Pinpoint the cell where the given text exists, returning its [X, Y] midpoint coordinate. 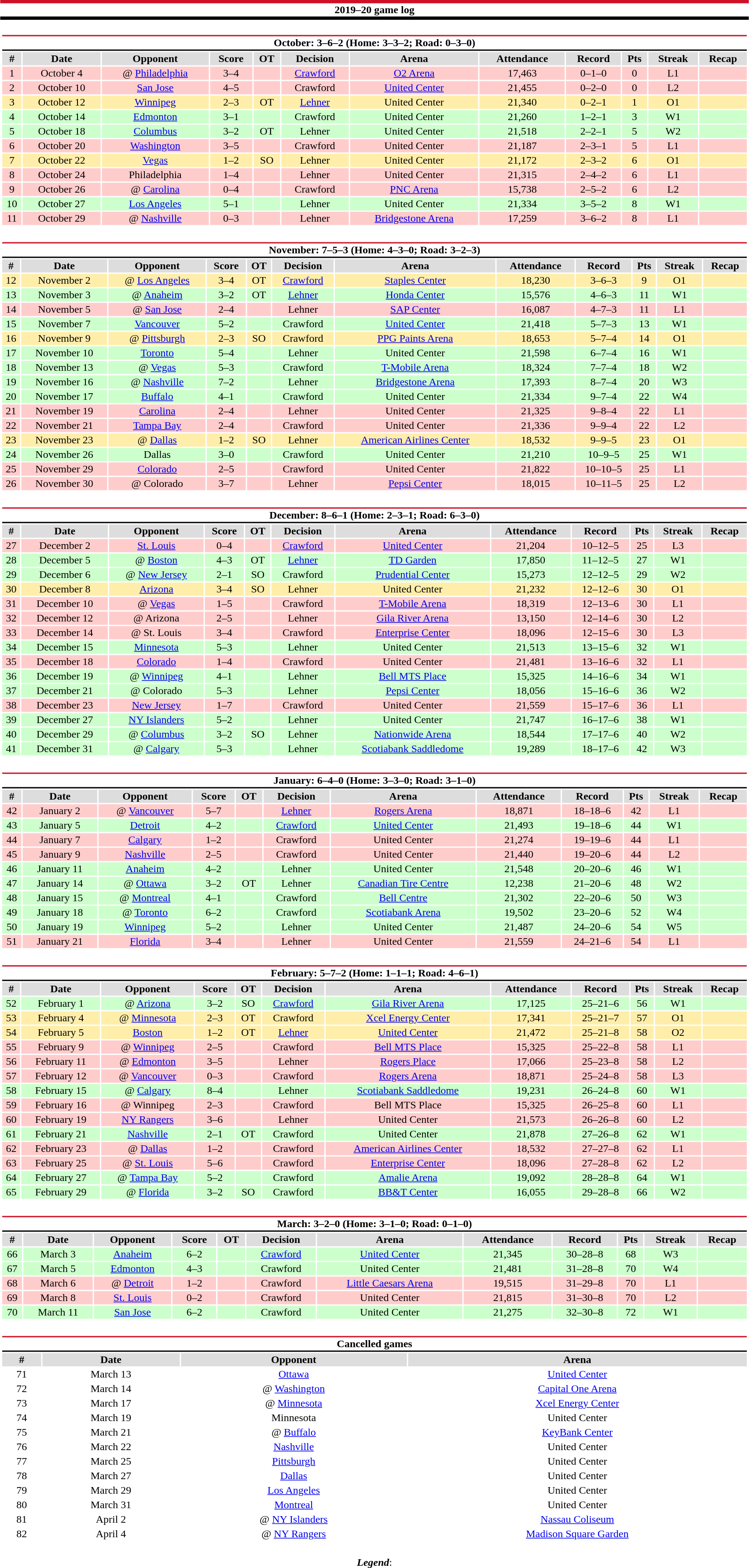
21,232 [531, 589]
April 4 [111, 1534]
22–20–6 [592, 898]
Montreal [294, 1505]
13–15–6 [600, 647]
21,815 [508, 1298]
5–7–4 [604, 338]
20–20–6 [592, 869]
73 [22, 1404]
Nationwide Arena [413, 734]
December 23 [65, 705]
@ NY Rangers [294, 1534]
5–4 [226, 353]
@ Edmonton [148, 1061]
63 [11, 1163]
7–7–4 [604, 367]
25–21–8 [600, 1032]
8–7–4 [604, 382]
February 23 [61, 1148]
Calgary [145, 840]
79 [22, 1491]
31–29–8 [585, 1283]
15 [11, 324]
21,822 [536, 469]
12 [11, 280]
17,341 [531, 1018]
November 21 [64, 425]
@ Anaheim [157, 295]
30–28–8 [585, 1254]
18–18–6 [592, 811]
21,548 [519, 869]
November 30 [64, 483]
October 14 [62, 117]
December 14 [65, 633]
December 12 [65, 618]
Vegas [155, 161]
NY Islanders [157, 720]
3–6–3 [604, 280]
43 [11, 826]
@ Pittsburgh [157, 338]
0–2–0 [593, 88]
15–17–6 [600, 705]
@ New Jersey [157, 575]
@ Detroit [132, 1283]
6–7–4 [604, 353]
21,204 [531, 546]
December 5 [65, 560]
February 5 [61, 1032]
17–17–6 [600, 734]
February 27 [61, 1177]
0–2 [195, 1298]
@ Montreal [145, 898]
November: 7–5–3 (Home: 4–3–0; Road: 3–2–3) [374, 250]
Amalie Arena [408, 1177]
March: 3–2–0 (Home: 3–1–0; Road: 0–1–0) [374, 1224]
February 16 [61, 1105]
Staples Center [415, 280]
19,231 [531, 1090]
17,259 [522, 219]
November 19 [64, 411]
19–19–6 [592, 840]
November 7 [64, 324]
10–10–5 [604, 469]
February 29 [61, 1192]
March 17 [111, 1404]
Canadian Tire Centre [403, 884]
19,092 [531, 1177]
9–8–4 [604, 411]
5–1 [231, 204]
February 15 [61, 1090]
24–21–6 [592, 942]
October 10 [62, 88]
November 9 [64, 338]
December 2 [65, 546]
March 13 [111, 1374]
December: 8–6–1 (Home: 2–3–1; Road: 6–3–0) [374, 515]
October 27 [62, 204]
November 26 [64, 454]
October 4 [62, 73]
12–13–6 [600, 604]
21,455 [522, 88]
@ San Jose [157, 309]
18,056 [531, 691]
3–6–2 [593, 219]
January 18 [60, 913]
Columbus [155, 132]
December 8 [65, 589]
21,418 [536, 324]
25–24–8 [600, 1076]
17,850 [531, 560]
32–30–8 [585, 1312]
October 26 [62, 190]
19–20–6 [592, 855]
@ Tampa Bay [148, 1177]
5–6 [215, 1163]
O2 [678, 1032]
December 6 [65, 575]
3–6 [215, 1119]
10 [11, 204]
March 21 [111, 1433]
25–23–8 [600, 1061]
9–7–4 [604, 396]
March 11 [58, 1312]
16–17–6 [600, 720]
October 12 [62, 102]
17,125 [531, 1003]
February 25 [61, 1163]
November 10 [64, 353]
February 1 [61, 1003]
21–20–6 [592, 884]
4–7–3 [604, 309]
@ Washington [294, 1389]
January 14 [60, 884]
December 27 [65, 720]
80 [22, 1505]
Tampa Bay [157, 425]
January: 6–4–0 (Home: 3–3–0; Road: 3–1–0) [374, 780]
45 [11, 855]
TD Garden [413, 560]
January 19 [60, 927]
21,315 [522, 175]
Scotiabank Arena [403, 913]
Vancouver [157, 324]
November 5 [64, 309]
November 3 [64, 295]
@ Florida [148, 1192]
@ Carolina [155, 190]
27–27–8 [600, 1148]
21,172 [522, 161]
76 [22, 1447]
@ Boston [157, 560]
March 25 [111, 1462]
8–4 [215, 1090]
39 [11, 720]
31–30–8 [585, 1298]
13–16–6 [600, 662]
12–12–5 [600, 575]
49 [11, 913]
31–28–8 [585, 1269]
21,260 [522, 117]
15–16–6 [600, 691]
27–26–8 [600, 1134]
12–14–6 [600, 618]
61 [11, 1134]
5–7–3 [604, 324]
18,324 [536, 367]
28–28–8 [600, 1177]
Nassau Coliseum [577, 1520]
Toronto [157, 353]
@ Los Angeles [157, 280]
December 31 [65, 749]
18–17–6 [600, 749]
10–12–5 [600, 546]
21,340 [522, 102]
21,275 [508, 1312]
@ Philadelphia [155, 73]
October 29 [62, 219]
25–21–7 [600, 1018]
21,302 [519, 898]
Pittsburgh [294, 1462]
51 [11, 942]
SAP Center [415, 309]
February 11 [61, 1061]
November 13 [64, 367]
Honda Center [415, 295]
December 29 [65, 734]
21,513 [531, 647]
41 [11, 749]
February 12 [61, 1076]
February 4 [61, 1018]
2–4–2 [593, 175]
March 29 [111, 1491]
3–5–2 [593, 204]
19,502 [519, 913]
January 21 [60, 942]
12–12–6 [600, 589]
@ Ottawa [145, 884]
21,345 [508, 1254]
27–28–8 [600, 1163]
BB&T Center [408, 1192]
2–3–1 [593, 146]
March 6 [58, 1283]
59 [11, 1105]
21,210 [536, 454]
Florida [145, 942]
4–6–3 [604, 295]
March 22 [111, 1447]
21,518 [522, 132]
47 [11, 884]
Rogers Place [408, 1061]
18,544 [531, 734]
11–12–5 [600, 560]
0–1–0 [593, 73]
PPG Paints Arena [415, 338]
December 19 [65, 676]
O2 Arena [414, 73]
October 24 [62, 175]
53 [11, 1018]
Bell Centre [403, 898]
14–16–6 [600, 676]
1–2–1 [593, 117]
@ Columbus [157, 734]
82 [22, 1534]
19,289 [531, 749]
Arizona [157, 589]
75 [22, 1433]
26 [11, 483]
January 2 [60, 811]
Boston [148, 1032]
November 29 [64, 469]
9–9–5 [604, 440]
21,573 [531, 1119]
37 [11, 691]
12–15–6 [600, 633]
21,493 [519, 826]
October 18 [62, 132]
January 11 [60, 869]
7 [11, 161]
5–7 [214, 811]
18,230 [536, 280]
65 [11, 1192]
10–9–5 [604, 454]
@ Buffalo [294, 1433]
New Jersey [157, 705]
17,463 [522, 73]
21,487 [519, 927]
March 14 [111, 1389]
55 [11, 1047]
February 9 [61, 1047]
Washington [155, 146]
10–11–5 [604, 483]
February: 5–7–2 (Home: 1–1–1; Road: 4–6–1) [374, 973]
March 5 [58, 1269]
15,738 [522, 190]
21,440 [519, 855]
Prudential Center [413, 575]
February 19 [61, 1119]
January 9 [60, 855]
31 [11, 604]
Philadelphia [155, 175]
35 [11, 662]
19 [11, 382]
21 [11, 411]
4–5 [231, 88]
Little Caesars Arena [390, 1283]
16,087 [536, 309]
28 [11, 560]
KeyBank Center [577, 1433]
October 20 [62, 146]
2–3–2 [593, 161]
November 23 [64, 440]
33 [11, 633]
1–5 [224, 604]
PNC Arena [414, 190]
2–2–1 [593, 132]
19,515 [508, 1283]
W5 [674, 927]
Cancelled games [374, 1344]
December 10 [65, 604]
19–18–6 [592, 826]
NY Rangers [148, 1119]
12,238 [519, 884]
17,066 [531, 1061]
March 27 [111, 1476]
2 [11, 88]
26–26–8 [600, 1119]
Capital One Arena [577, 1389]
Detroit [145, 826]
7–2 [226, 382]
March 3 [58, 1254]
17,393 [536, 382]
78 [22, 1476]
March 19 [111, 1418]
October 22 [62, 161]
25–22–8 [600, 1047]
October: 3–6–2 (Home: 3–3–2; Road: 0–3–0) [374, 43]
67 [12, 1269]
21,187 [522, 146]
December 18 [65, 662]
December 15 [65, 647]
23–20–6 [592, 913]
18,653 [536, 338]
29–28–8 [600, 1192]
21,274 [519, 840]
January 7 [60, 840]
25–21–6 [600, 1003]
26–24–8 [600, 1090]
4 [11, 117]
24–20–6 [592, 927]
3–7 [226, 483]
1–7 [224, 705]
13,150 [531, 618]
77 [22, 1462]
21,598 [536, 353]
2–5–2 [593, 190]
March 31 [111, 1505]
November 2 [64, 280]
3–1 [231, 117]
24 [11, 454]
71 [22, 1374]
26–25–8 [600, 1105]
0–2–1 [593, 102]
February 21 [61, 1134]
69 [12, 1298]
15,576 [536, 295]
15,273 [531, 575]
January 15 [60, 898]
Carolina [157, 411]
21,747 [531, 720]
2019–20 game log [374, 10]
21,878 [531, 1134]
November 16 [64, 382]
April 2 [111, 1520]
November 17 [64, 396]
74 [22, 1418]
January 5 [60, 826]
21,325 [536, 411]
9–9–4 [604, 425]
Madison Square Garden [577, 1534]
21,472 [531, 1032]
@ NY Islanders [294, 1520]
17 [11, 353]
16,055 [531, 1192]
Ottawa [294, 1374]
81 [22, 1520]
Buffalo [157, 396]
December 21 [65, 691]
18,015 [536, 483]
21,336 [536, 425]
18,319 [531, 604]
March 8 [58, 1298]
3–0 [226, 454]
@ Toronto [145, 913]
